Output the [x, y] coordinate of the center of the cell containing the given text.  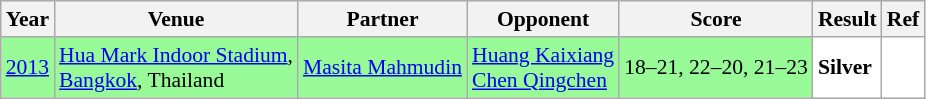
2013 [28, 68]
Silver [848, 68]
Venue [176, 19]
Year [28, 19]
Score [716, 19]
Huang Kaixiang Chen Qingchen [543, 68]
Ref [903, 19]
18–21, 22–20, 21–23 [716, 68]
Partner [382, 19]
Hua Mark Indoor Stadium,Bangkok, Thailand [176, 68]
Result [848, 19]
Opponent [543, 19]
Masita Mahmudin [382, 68]
